For the text-containing cell, return its midpoint in [X, Y] coordinate format. 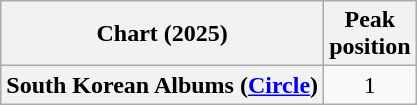
1 [370, 85]
South Korean Albums (Circle) [162, 85]
Peakposition [370, 34]
Chart (2025) [162, 34]
